Return (x, y) of the center of cell containing provided text 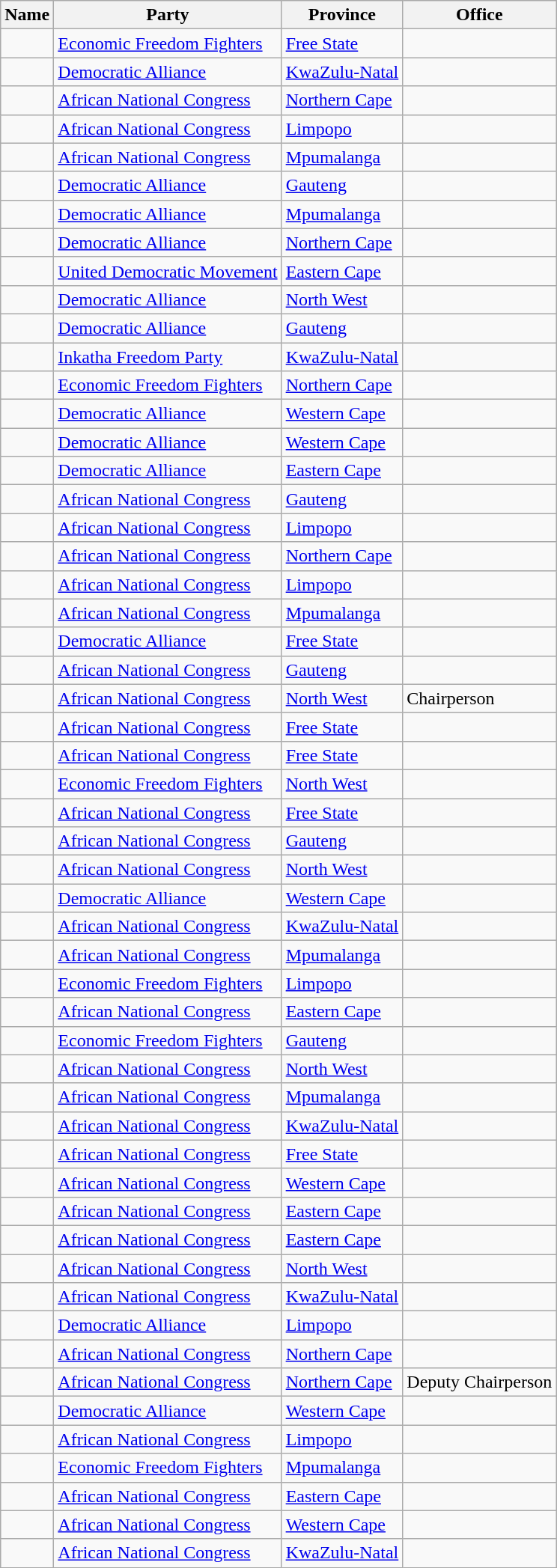
United Democratic Movement (168, 271)
Party (168, 15)
Chairperson (479, 698)
Name (27, 15)
Deputy Chairperson (479, 1382)
Province (342, 15)
Office (479, 15)
Inkatha Freedom Party (168, 357)
